Identify which cell holds the provided text, then report its (x, y) central coordinate. 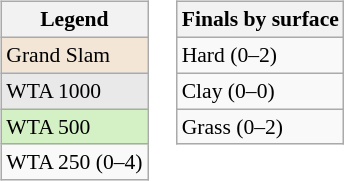
WTA 500 (74, 127)
Hard (0–2) (260, 55)
Grand Slam (74, 55)
Legend (74, 20)
WTA 1000 (74, 91)
WTA 250 (0–4) (74, 162)
Grass (0–2) (260, 127)
Clay (0–0) (260, 91)
Finals by surface (260, 20)
